Scan for the cell matching the given text and deliver its [X, Y] coordinate at center. 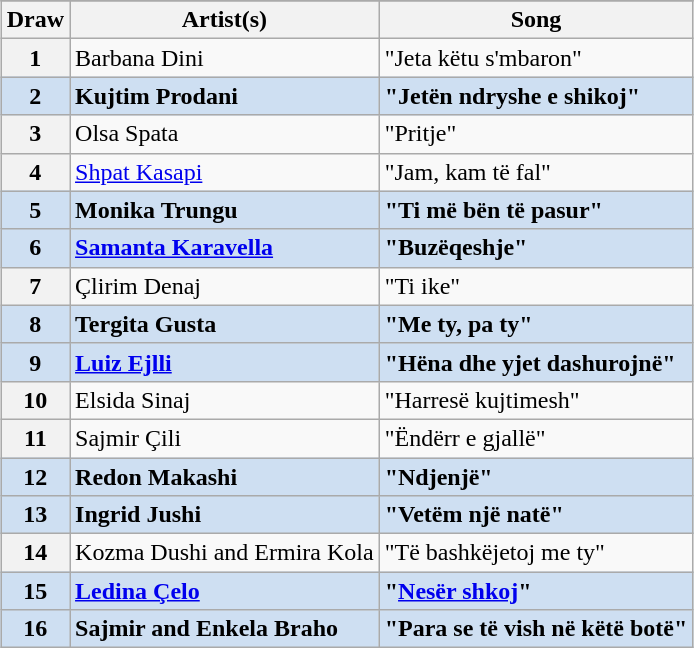
"Ti ike" [536, 286]
9 [35, 362]
"Ti më bën të pasur" [536, 210]
Tergita Gusta [225, 324]
Kujtim Prodani [225, 96]
5 [35, 210]
Monika Trungu [225, 210]
16 [35, 629]
Kozma Dushi and Ermira Kola [225, 553]
6 [35, 248]
Ledina Çelo [225, 591]
"Jam, kam të fal" [536, 172]
"Para se të vish në këtë botë" [536, 629]
Shpat Kasapi [225, 172]
"Harresë kujtimesh" [536, 400]
"Ëndërr e gjallë" [536, 438]
Sajmir Çili [225, 438]
15 [35, 591]
"Ndjenjë" [536, 477]
1 [35, 58]
Barbana Dini [225, 58]
"Jeta këtu s'mbaron" [536, 58]
"Me ty, pa ty" [536, 324]
"Të bashkëjetoj me ty" [536, 553]
14 [35, 553]
12 [35, 477]
4 [35, 172]
"Buzëqeshje" [536, 248]
2 [35, 96]
"Jetën ndryshe e shikoj" [536, 96]
Elsida Sinaj [225, 400]
Song [536, 20]
"Pritje" [536, 134]
Luiz Ejlli [225, 362]
Ingrid Jushi [225, 515]
Draw [35, 20]
11 [35, 438]
7 [35, 286]
13 [35, 515]
Sajmir and Enkela Braho [225, 629]
8 [35, 324]
Olsa Spata [225, 134]
Çlirim Denaj [225, 286]
Redon Makashi [225, 477]
Samanta Karavella [225, 248]
"Nesër shkoj" [536, 591]
Artist(s) [225, 20]
"Vetëm një natë" [536, 515]
"Hëna dhe yjet dashurojnë" [536, 362]
10 [35, 400]
3 [35, 134]
